Identify which cell holds the provided text, then report its (x, y) central coordinate. 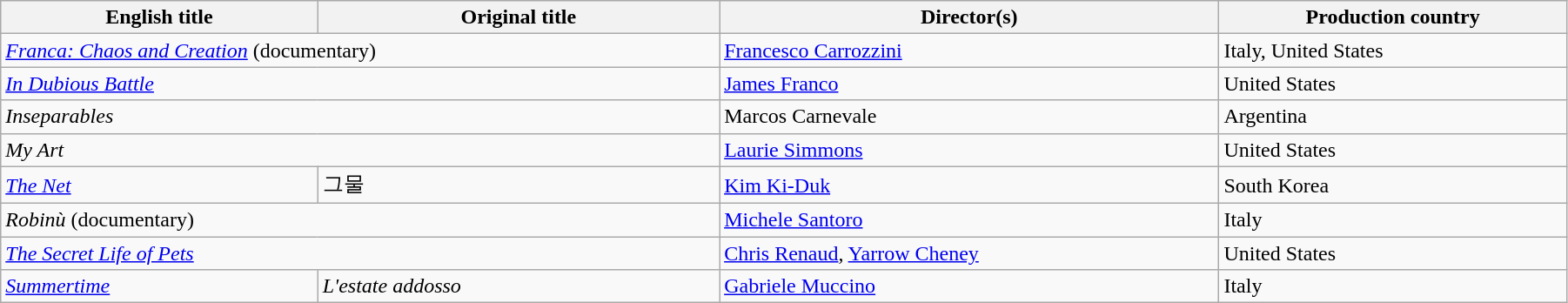
Production country (1393, 17)
Francesco Carrozzini (969, 50)
South Korea (1393, 185)
The Secret Life of Pets (360, 253)
Robinù (documentary) (360, 220)
My Art (360, 150)
Marcos Carnevale (969, 117)
Inseparables (360, 117)
Gabriele Muccino (969, 286)
L'estate addosso (519, 286)
Director(s) (969, 17)
Kim Ki-Duk (969, 185)
Summertime (159, 286)
Chris Renaud, Yarrow Cheney (969, 253)
Laurie Simmons (969, 150)
그물 (519, 185)
Michele Santoro (969, 220)
English title (159, 17)
Franca: Chaos and Creation (documentary) (360, 50)
Italy, United States (1393, 50)
In Dubious Battle (360, 84)
Original title (519, 17)
James Franco (969, 84)
The Net (159, 185)
Argentina (1393, 117)
